Pinpoint the cell where the given text exists, returning its [x, y] midpoint coordinate. 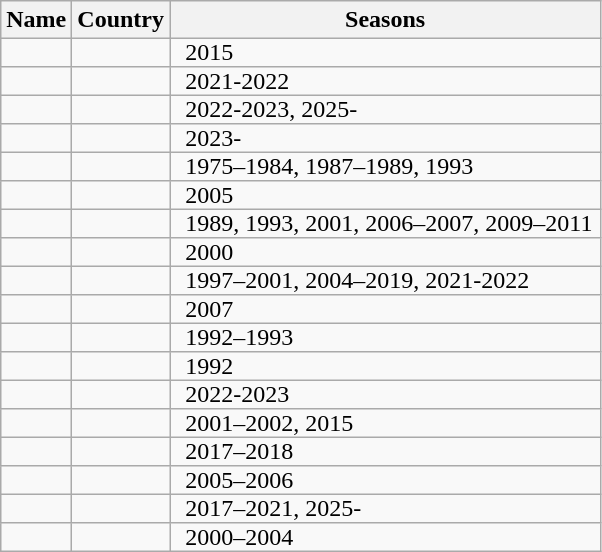
2000 [386, 252]
Seasons [386, 20]
1989, 1993, 2001, 2006–2007, 2009–2011 [386, 224]
2001–2002, 2015 [386, 423]
2017–2018 [386, 452]
2021-2022 [386, 81]
Country [121, 20]
2017–2021, 2025- [386, 509]
2000–2004 [386, 537]
2007 [386, 309]
1997–2001, 2004–2019, 2021-2022 [386, 281]
2005 [386, 195]
1975–1984, 1987–1989, 1993 [386, 167]
2022-2023 [386, 395]
Name [36, 20]
2005–2006 [386, 480]
2023- [386, 138]
1992–1993 [386, 338]
2015 [386, 53]
2022-2023, 2025- [386, 110]
1992 [386, 366]
